Detect which cell encompasses the target text, then output its (x, y) center coordinate. 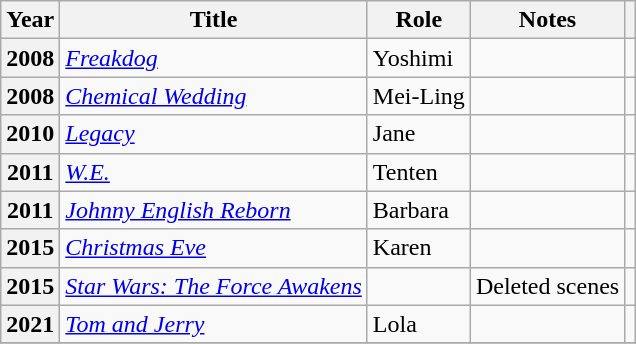
Title (214, 20)
Mei-Ling (418, 96)
Freakdog (214, 58)
Year (30, 20)
Chemical Wedding (214, 96)
Star Wars: The Force Awakens (214, 286)
2021 (30, 324)
Lola (418, 324)
2010 (30, 134)
Barbara (418, 210)
Christmas Eve (214, 248)
W.E. (214, 172)
Johnny English Reborn (214, 210)
Tom and Jerry (214, 324)
Jane (418, 134)
Tenten (418, 172)
Notes (547, 20)
Role (418, 20)
Deleted scenes (547, 286)
Legacy (214, 134)
Karen (418, 248)
Yoshimi (418, 58)
